Find where the given text appears and provide that cell's center as [X, Y] coordinate. 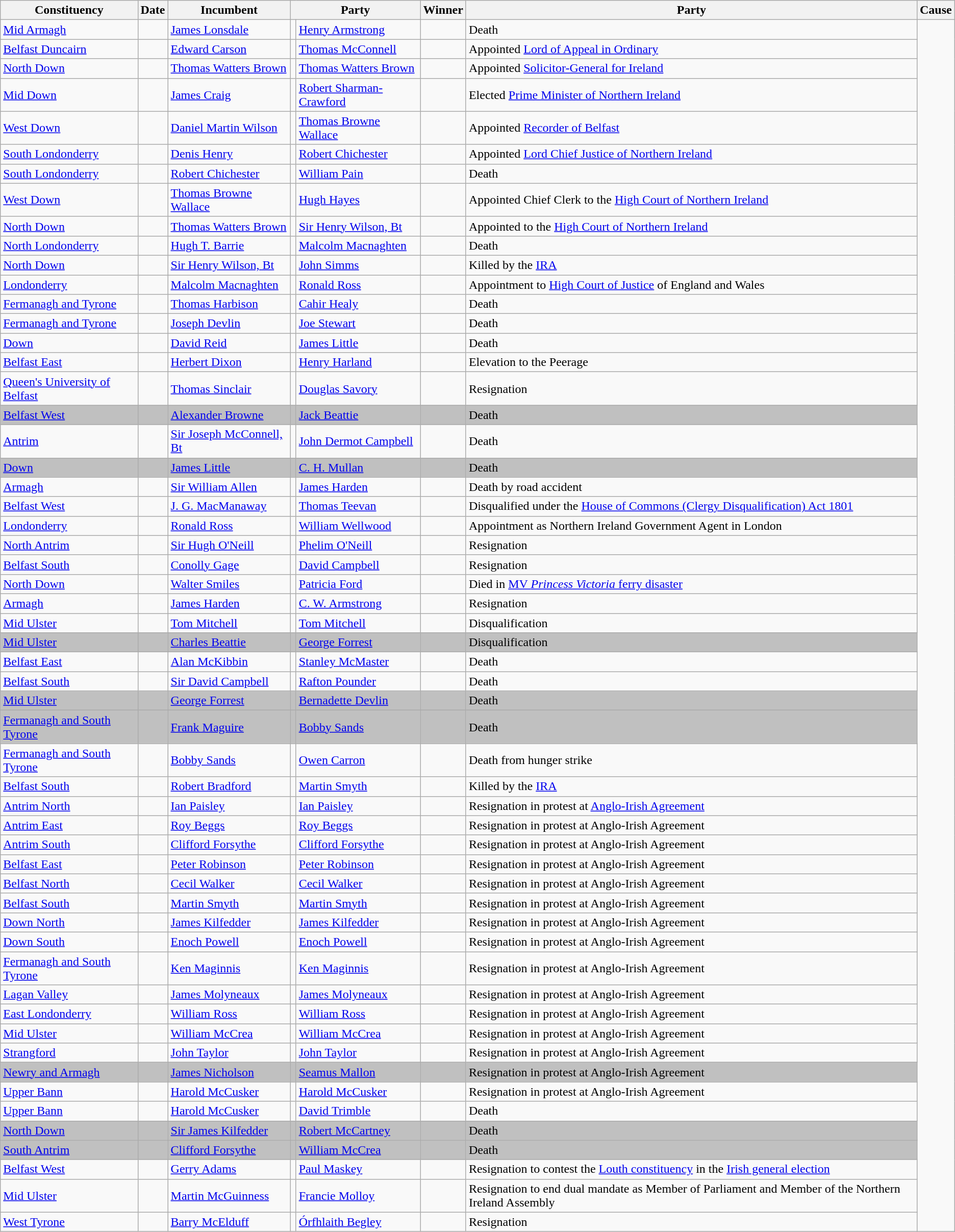
David Trimble [358, 1111]
Thomas Sinclair [229, 389]
Sir Hugh O'Neill [229, 545]
Alan McKibbin [229, 662]
Hugh Hayes [358, 200]
Incumbent [229, 10]
Mid Armagh [69, 30]
Antrim South [69, 845]
Thomas Harbison [229, 304]
C. W. Armstrong [358, 603]
Seamus Mallon [358, 1072]
Robert Bradford [229, 786]
Resignation to contest the Louth constituency in the Irish general election [691, 1169]
Elected Prime Minister of Northern Ireland [691, 95]
Paul Maskey [358, 1169]
Cause [936, 10]
South Antrim [69, 1150]
Appointed Chief Clerk to the High Court of Northern Ireland [691, 200]
Frank Maguire [229, 727]
Martin McGuinness [229, 1195]
Sir Joseph McConnell, Bt [229, 441]
Newry and Armagh [69, 1072]
Resignation to end dual mandate as Member of Parliament and Member of the Northern Ireland Assembly [691, 1195]
Appointed to the High Court of Northern Ireland [691, 226]
Rafton Pounder [358, 681]
John Simms [358, 265]
Órfhlaith Begley [358, 1222]
Strangford [69, 1053]
Francie Molloy [358, 1195]
North Londonderry [69, 245]
Alexander Browne [229, 415]
Queen's University of Belfast [69, 389]
Elevation to the Peerage [691, 362]
Appointed Solicitor-General for Ireland [691, 68]
Joe Stewart [358, 324]
Thomas Teevan [358, 506]
Henry Armstrong [358, 30]
Walter Smiles [229, 584]
East Londonderry [69, 1014]
William Pain [358, 174]
Down North [69, 922]
David Reid [229, 343]
Mid Down [69, 95]
Appointment as Northern Ireland Government Agent in London [691, 526]
Douglas Savory [358, 389]
Antrim East [69, 825]
Henry Harland [358, 362]
Patricia Ford [358, 584]
Robert McCartney [358, 1130]
Joseph Devlin [229, 324]
Died in MV Princess Victoria ferry disaster [691, 584]
Phelim O'Neill [358, 545]
Death from hunger strike [691, 760]
James Craig [229, 95]
C. H. Mullan [358, 467]
Sir David Campbell [229, 681]
Herbert Dixon [229, 362]
William Wellwood [358, 526]
Date [153, 10]
Cahir Healy [358, 304]
David Campbell [358, 564]
Owen Carron [358, 760]
Barry McElduff [229, 1222]
North Antrim [69, 545]
Antrim North [69, 806]
James Lonsdale [229, 30]
Bernadette Devlin [358, 701]
Charles Beattie [229, 643]
John Dermot Campbell [358, 441]
Sir William Allen [229, 487]
Conolly Gage [229, 564]
Stanley McMaster [358, 662]
Sir James Kilfedder [229, 1130]
Appointment to High Court of Justice of England and Wales [691, 284]
West Tyrone [69, 1222]
Gerry Adams [229, 1169]
James Nicholson [229, 1072]
Robert Sharman-Crawford [358, 95]
Winner [443, 10]
Belfast Duncairn [69, 49]
Antrim [69, 441]
Down South [69, 942]
Appointed Lord Chief Justice of Northern Ireland [691, 154]
Thomas McConnell [358, 49]
Constituency [69, 10]
Appointed Recorder of Belfast [691, 128]
J. G. MacManaway [229, 506]
Lagan Valley [69, 995]
Daniel Martin Wilson [229, 128]
Appointed Lord of Appeal in Ordinary [691, 49]
Death by road accident [691, 487]
Belfast North [69, 883]
Hugh T. Barrie [229, 245]
Denis Henry [229, 154]
Disqualified under the House of Commons (Clergy Disqualification) Act 1801 [691, 506]
Edward Carson [229, 49]
Jack Beattie [358, 415]
